Search for the cell housing the specified text and yield its (x, y) center coordinate. 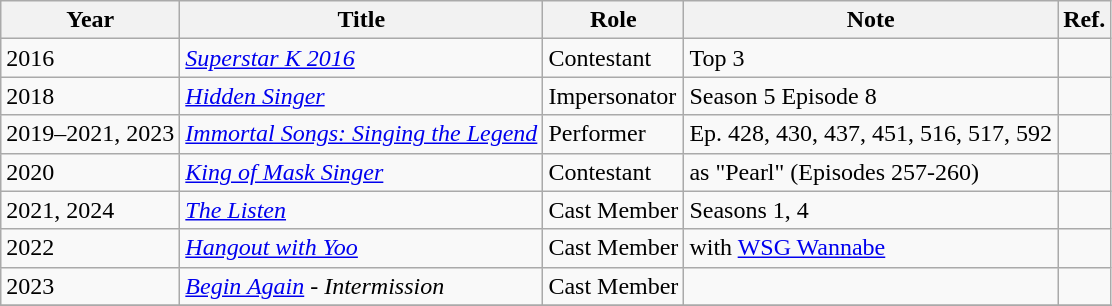
Begin Again - Intermission (362, 286)
2022 (90, 248)
2019–2021, 2023 (90, 134)
as "Pearl" (Episodes 257-260) (871, 172)
Note (871, 20)
Seasons 1, 4 (871, 210)
2023 (90, 286)
2018 (90, 96)
2020 (90, 172)
Immortal Songs: Singing the Legend (362, 134)
Hangout with Yoo (362, 248)
Title (362, 20)
Role (614, 20)
with WSG Wannabe (871, 248)
Superstar K 2016 (362, 58)
Year (90, 20)
2021, 2024 (90, 210)
Impersonator (614, 96)
The Listen (362, 210)
Top 3 (871, 58)
Performer (614, 134)
Season 5 Episode 8 (871, 96)
King of Mask Singer (362, 172)
Ref. (1084, 20)
Hidden Singer (362, 96)
Ep. 428, 430, 437, 451, 516, 517, 592 (871, 134)
2016 (90, 58)
